Identify which cell holds the provided text, then report its [X, Y] central coordinate. 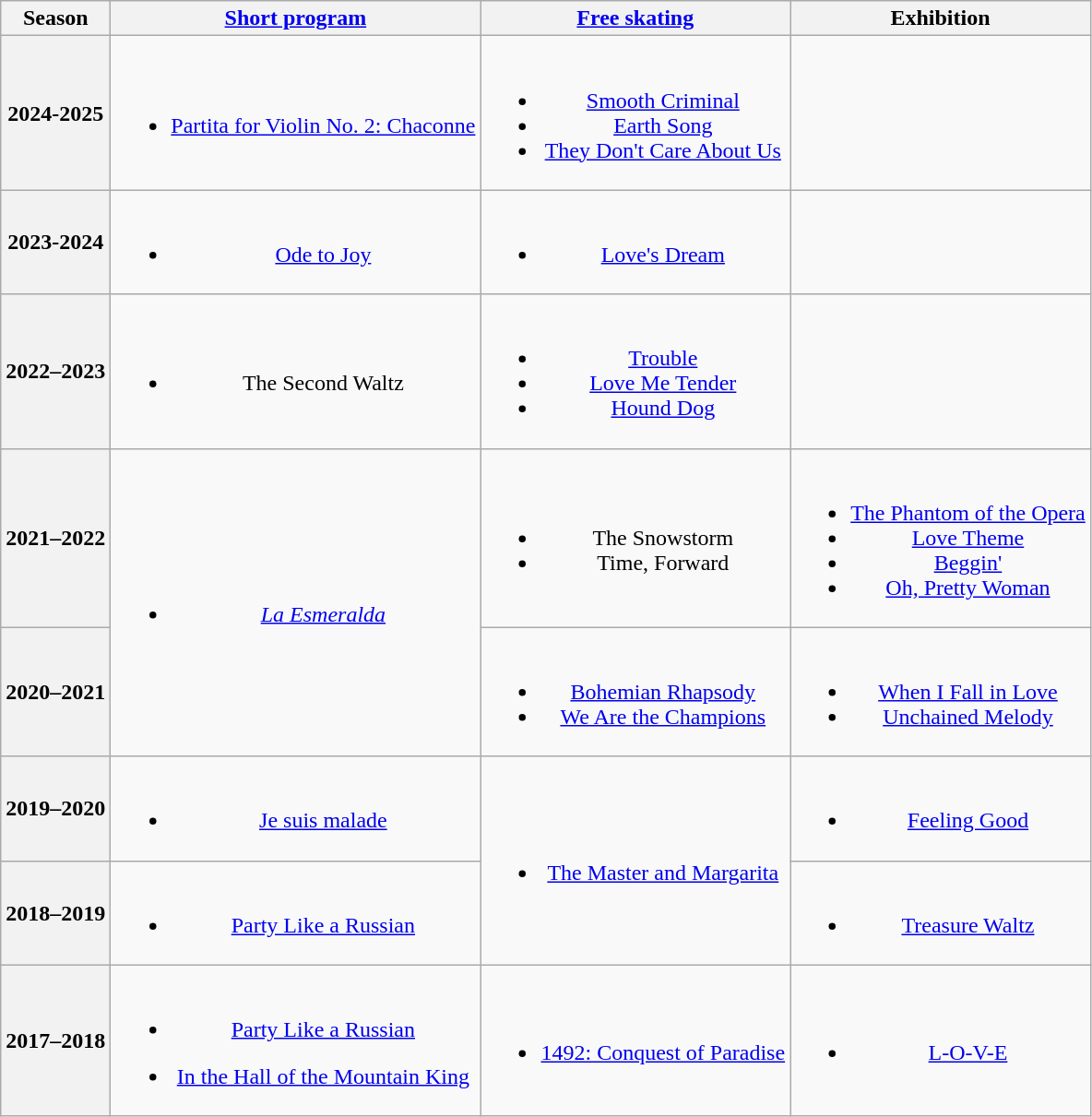
2018–2019 [55, 913]
The Phantom of the Opera Love Theme Beggin' Oh, Pretty Woman [941, 538]
When I Fall in Love Unchained Melody [941, 692]
2024-2025 [55, 113]
Short program [295, 18]
Je suis malade [295, 808]
TroubleLove Me TenderHound Dog [635, 371]
The SnowstormTime, Forward [635, 538]
Exhibition [941, 18]
Ode to Joy [295, 242]
1492: Conquest of Paradise [635, 1040]
Love's Dream [635, 242]
Party Like a Russian [295, 913]
2019–2020 [55, 808]
Treasure Waltz [941, 913]
2017–2018 [55, 1040]
Free skating [635, 18]
The Master and Margarita [635, 861]
Partita for Violin No. 2: Chaconne [295, 113]
Feeling Good [941, 808]
2023-2024 [55, 242]
2022–2023 [55, 371]
2020–2021 [55, 692]
Bohemian RhapsodyWe Are the Champions [635, 692]
L-O-V-E [941, 1040]
Party Like a Russian In the Hall of the Mountain King [295, 1040]
The Second Waltz [295, 371]
Smooth CriminalEarth SongThey Don't Care About Us [635, 113]
Season [55, 18]
La Esmeralda [295, 602]
2021–2022 [55, 538]
